Identify which cell holds the provided text, then report its [x, y] central coordinate. 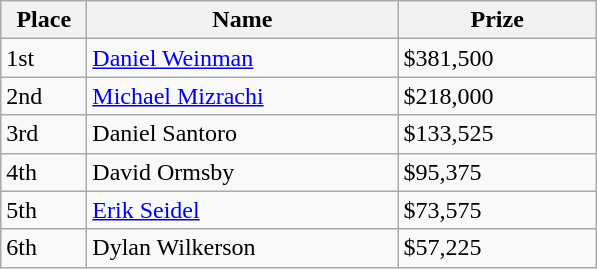
$95,375 [498, 172]
$133,525 [498, 134]
$218,000 [498, 96]
5th [44, 210]
Michael Mizrachi [242, 96]
David Ormsby [242, 172]
Erik Seidel [242, 210]
Name [242, 20]
Daniel Santoro [242, 134]
3rd [44, 134]
$73,575 [498, 210]
Daniel Weinman [242, 58]
$57,225 [498, 248]
6th [44, 248]
$381,500 [498, 58]
Place [44, 20]
Dylan Wilkerson [242, 248]
4th [44, 172]
1st [44, 58]
Prize [498, 20]
2nd [44, 96]
